Find where the given text appears and provide that cell's center as (x, y) coordinate. 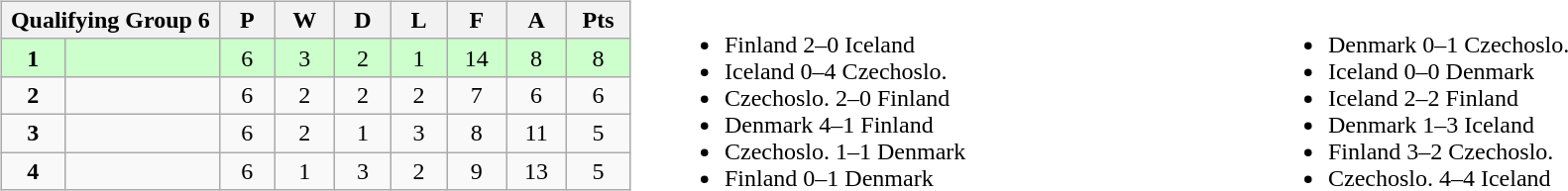
Pts (598, 20)
9 (477, 171)
F (477, 20)
L (418, 20)
A (536, 20)
11 (536, 133)
D (363, 20)
4 (33, 171)
Qualifying Group 6 (110, 20)
14 (477, 57)
7 (477, 95)
W (304, 20)
P (248, 20)
13 (536, 171)
